Search for the cell housing the specified text and yield its (x, y) center coordinate. 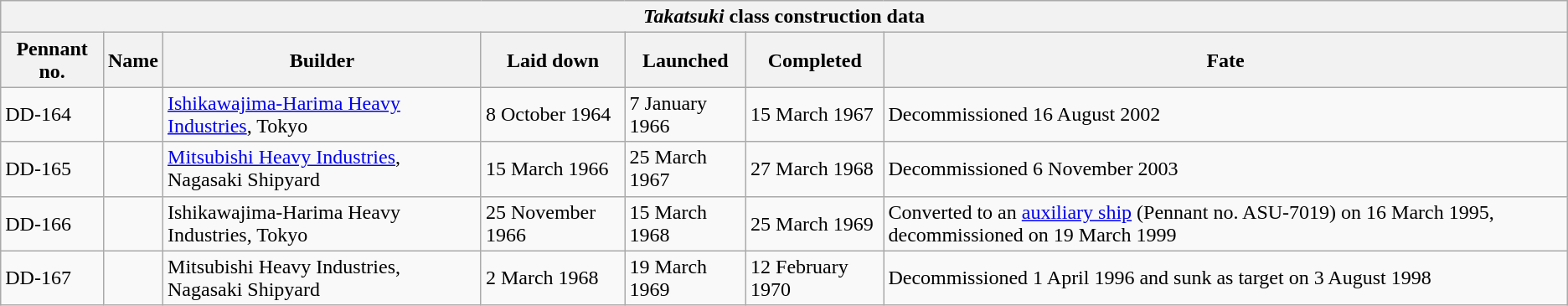
Decommissioned 6 November 2003 (1225, 169)
Pennant no. (52, 60)
19 March 1969 (685, 278)
DD-166 (52, 223)
8 October 1964 (553, 114)
Launched (685, 60)
Builder (322, 60)
Converted to an auxiliary ship (Pennant no. ASU-7019) on 16 March 1995, decommissioned on 19 March 1999 (1225, 223)
DD-167 (52, 278)
DD-165 (52, 169)
Takatsuki class construction data (784, 17)
15 March 1966 (553, 169)
Laid down (553, 60)
Completed (815, 60)
25 March 1967 (685, 169)
25 March 1969 (815, 223)
15 March 1968 (685, 223)
Decommissioned 16 August 2002 (1225, 114)
Decommissioned 1 April 1996 and sunk as target on 3 August 1998 (1225, 278)
12 February 1970 (815, 278)
2 March 1968 (553, 278)
7 January 1966 (685, 114)
27 March 1968 (815, 169)
25 November 1966 (553, 223)
Fate (1225, 60)
15 March 1967 (815, 114)
DD-164 (52, 114)
Name (132, 60)
